For the text-containing cell, return its midpoint in (X, Y) coordinate format. 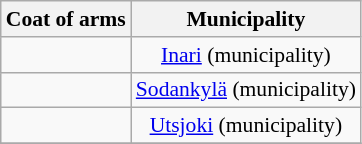
Coat of arms (66, 19)
Municipality (246, 19)
Inari (municipality) (246, 55)
Sodankylä (municipality) (246, 90)
Utsjoki (municipality) (246, 126)
